Provide the (X, Y) coordinate of the cell's center where the given text is located.  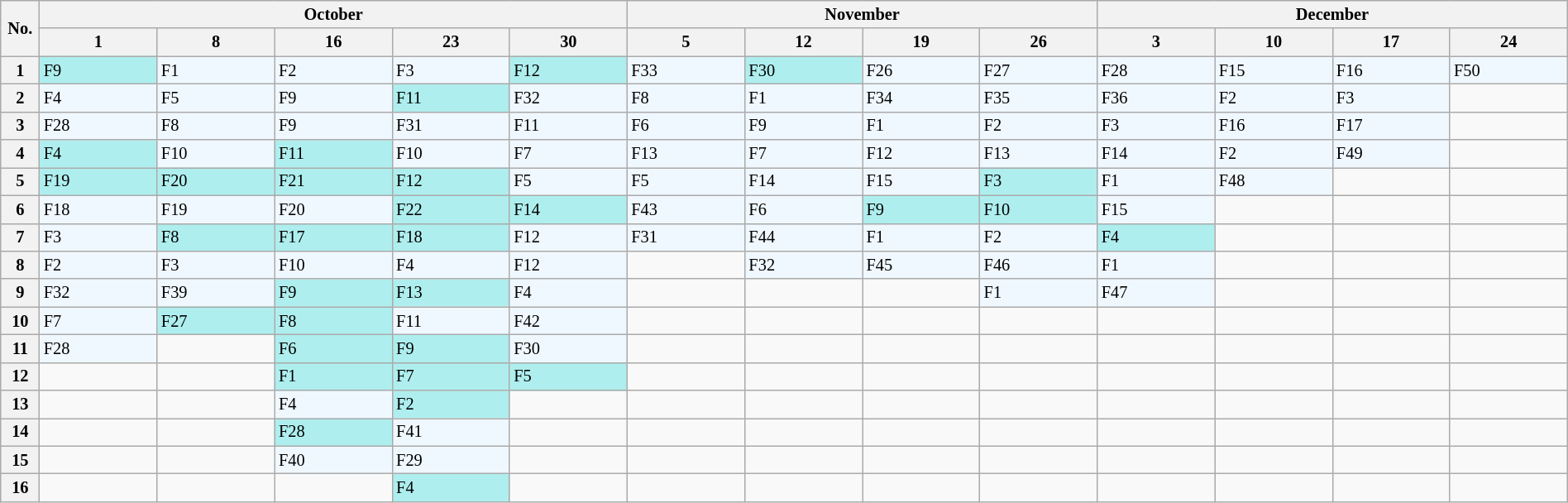
F50 (1508, 70)
2 (20, 98)
F44 (804, 237)
14 (20, 432)
F33 (686, 70)
October (334, 14)
4 (20, 154)
F21 (333, 181)
F22 (451, 209)
7 (20, 237)
F40 (333, 460)
13 (20, 405)
F48 (1274, 181)
17 (1391, 42)
19 (921, 42)
F47 (1156, 293)
F29 (451, 460)
F39 (216, 293)
6 (20, 209)
26 (1039, 42)
F34 (921, 98)
11 (20, 348)
F42 (568, 321)
F26 (921, 70)
23 (451, 42)
November (862, 14)
24 (1508, 42)
9 (20, 293)
F41 (451, 432)
F35 (1039, 98)
F46 (1039, 265)
F43 (686, 209)
F36 (1156, 98)
15 (20, 460)
F45 (921, 265)
December (1332, 14)
30 (568, 42)
No. (20, 28)
F49 (1391, 154)
